Return the [x, y] coordinate for the center point of the cell that contains the specified text.  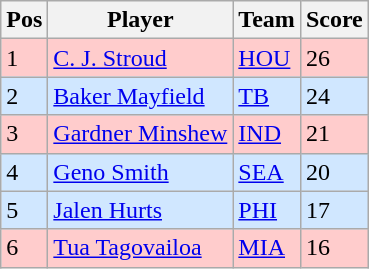
5 [24, 210]
PHI [267, 210]
HOU [267, 58]
Team [267, 20]
C. J. Stroud [140, 58]
SEA [267, 172]
16 [334, 248]
Gardner Minshew [140, 134]
Baker Mayfield [140, 96]
21 [334, 134]
6 [24, 248]
2 [24, 96]
Geno Smith [140, 172]
3 [24, 134]
MIA [267, 248]
24 [334, 96]
17 [334, 210]
Pos [24, 20]
20 [334, 172]
1 [24, 58]
Jalen Hurts [140, 210]
Player [140, 20]
TB [267, 96]
IND [267, 134]
4 [24, 172]
26 [334, 58]
Score [334, 20]
Tua Tagovailoa [140, 248]
